For the text-containing cell, return its midpoint in (X, Y) coordinate format. 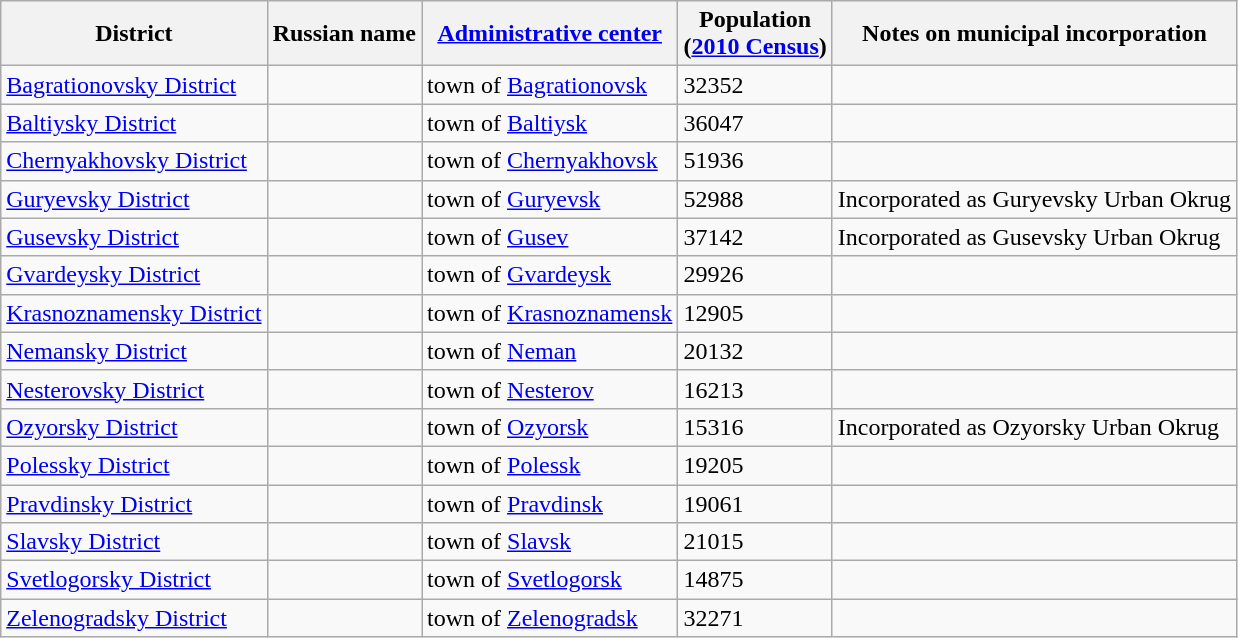
town of Ozyorsk (550, 427)
Gusevsky District (134, 237)
Krasnoznamensky District (134, 313)
19205 (755, 465)
20132 (755, 351)
Baltiysky District (134, 123)
16213 (755, 389)
Population(2010 Census) (755, 34)
36047 (755, 123)
32271 (755, 618)
town of Chernyakhovsk (550, 161)
15316 (755, 427)
town of Neman (550, 351)
Incorporated as Ozyorsky Urban Okrug (1034, 427)
Guryevsky District (134, 199)
Incorporated as Guryevsky Urban Okrug (1034, 199)
Bagrationovsky District (134, 85)
21015 (755, 542)
Chernyakhovsky District (134, 161)
Ozyorsky District (134, 427)
town of Pravdinsk (550, 503)
51936 (755, 161)
town of Gusev (550, 237)
Notes on municipal incorporation (1034, 34)
town of Krasnoznamensk (550, 313)
town of Zelenogradsk (550, 618)
District (134, 34)
Polessky District (134, 465)
town of Nesterov (550, 389)
town of Guryevsk (550, 199)
town of Baltiysk (550, 123)
29926 (755, 275)
town of Polessk (550, 465)
town of Svetlogorsk (550, 580)
32352 (755, 85)
Nesterovsky District (134, 389)
Nemansky District (134, 351)
town of Bagrationovsk (550, 85)
Slavsky District (134, 542)
14875 (755, 580)
Gvardeysky District (134, 275)
town of Gvardeysk (550, 275)
12905 (755, 313)
Administrative center (550, 34)
Zelenogradsky District (134, 618)
Svetlogorsky District (134, 580)
19061 (755, 503)
52988 (755, 199)
Incorporated as Gusevsky Urban Okrug (1034, 237)
town of Slavsk (550, 542)
37142 (755, 237)
Russian name (344, 34)
Pravdinsky District (134, 503)
